Provide the (X, Y) coordinate of the cell's center where the given text is located.  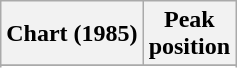
Peakposition (189, 34)
Chart (1985) (72, 34)
